Identify which cell holds the provided text, then report its (x, y) central coordinate. 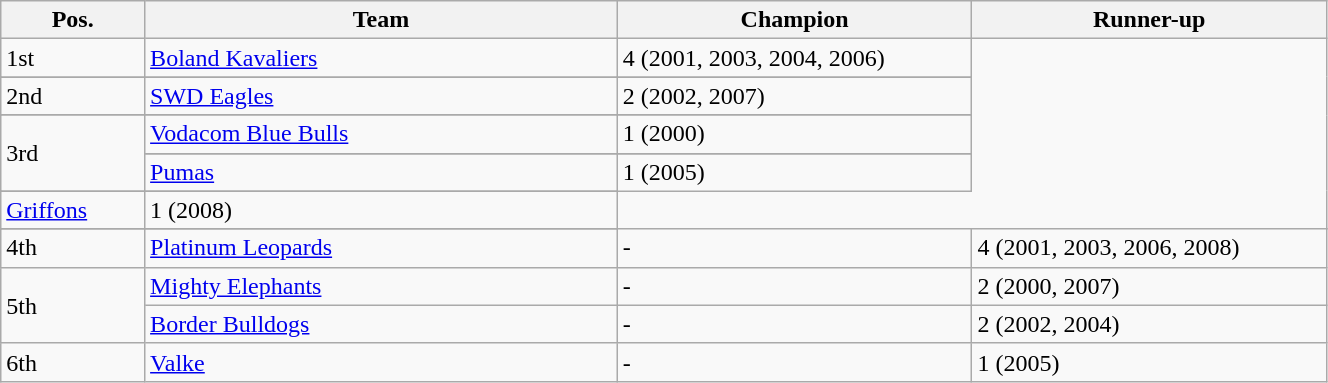
2 (2002, 2004) (1150, 324)
Runner-up (1150, 20)
Pumas (382, 172)
Champion (794, 20)
3rd (73, 153)
Valke (382, 362)
2 (2000, 2007) (1150, 286)
Griffons (73, 210)
4 (2001, 2003, 2006, 2008) (1150, 248)
Platinum Leopards (382, 248)
1 (2008) (382, 210)
Boland Kavaliers (382, 58)
SWD Eagles (382, 96)
4th (73, 248)
4 (2001, 2003, 2004, 2006) (794, 58)
2nd (73, 96)
Team (382, 20)
Mighty Elephants (382, 286)
Pos. (73, 20)
2 (2002, 2007) (794, 96)
Border Bulldogs (382, 324)
6th (73, 362)
1 (2000) (794, 134)
1st (73, 58)
5th (73, 305)
Vodacom Blue Bulls (382, 134)
